Pinpoint the cell where the given text exists, returning its [X, Y] midpoint coordinate. 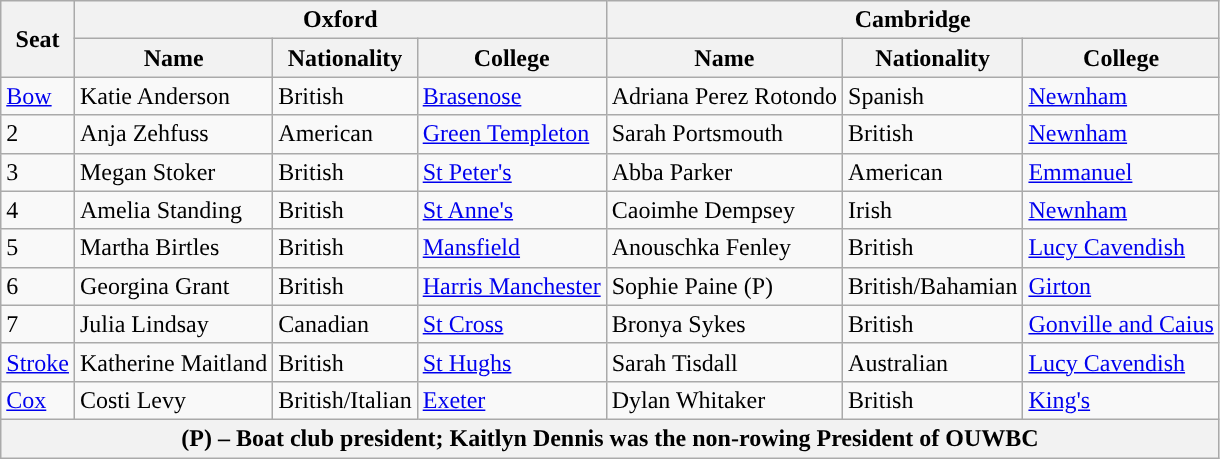
Cox [38, 400]
Seat [38, 39]
Bronya Sykes [724, 324]
St Hughs [512, 362]
4 [38, 210]
Australian [933, 362]
5 [38, 248]
Girton [1121, 286]
Adriana Perez Rotondo [724, 96]
St Cross [512, 324]
2 [38, 134]
Stroke [38, 362]
Mansfield [512, 248]
Megan Stoker [173, 172]
(P) – Boat club president; Kaitlyn Dennis was the non-rowing President of OUWBC [610, 438]
King's [1121, 400]
Martha Birtles [173, 248]
Georgina Grant [173, 286]
Amelia Standing [173, 210]
St Peter's [512, 172]
Abba Parker [724, 172]
Emmanuel [1121, 172]
Green Templeton [512, 134]
Bow [38, 96]
Cambridge [912, 20]
Anouschka Fenley [724, 248]
Caoimhe Dempsey [724, 210]
Sarah Tisdall [724, 362]
Spanish [933, 96]
7 [38, 324]
Exeter [512, 400]
Julia Lindsay [173, 324]
Costi Levy [173, 400]
Anja Zehfuss [173, 134]
St Anne's [512, 210]
6 [38, 286]
Gonville and Caius [1121, 324]
British/Italian [345, 400]
3 [38, 172]
Dylan Whitaker [724, 400]
Katherine Maitland [173, 362]
Sophie Paine (P) [724, 286]
Oxford [340, 20]
Canadian [345, 324]
Harris Manchester [512, 286]
Katie Anderson [173, 96]
Sarah Portsmouth [724, 134]
British/Bahamian [933, 286]
Irish [933, 210]
Brasenose [512, 96]
